Pinpoint the cell where the given text exists, returning its [X, Y] midpoint coordinate. 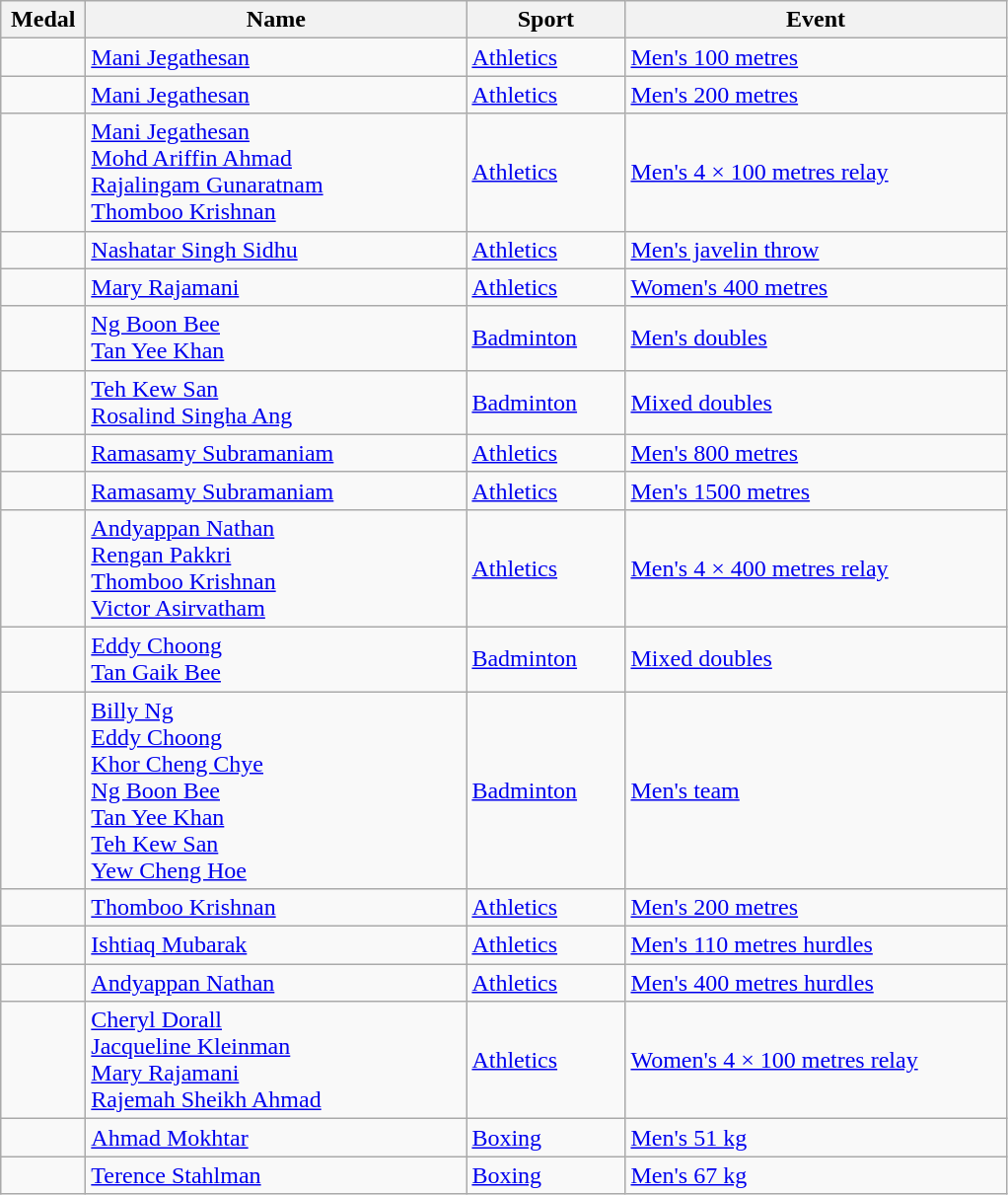
Men's javelin throw [816, 250]
Women's 400 metres [816, 287]
Men's 110 metres hurdles [816, 945]
Men's 4 × 100 metres relay [816, 172]
Andyappan NathanRengan PakkriThomboo KrishnanVictor Asirvatham [276, 568]
Nashatar Singh Sidhu [276, 250]
Cheryl DorallJacqueline KleinmanMary RajamaniRajemah Sheikh Ahmad [276, 1060]
Men's doubles [816, 337]
Men's 800 metres [816, 453]
Eddy ChoongTan Gaik Bee [276, 659]
Billy NgEddy ChoongKhor Cheng ChyeNg Boon BeeTan Yee KhanTeh Kew SanYew Cheng Hoe [276, 789]
Sport [546, 20]
Ishtiaq Mubarak [276, 945]
Men's 51 kg [816, 1138]
Men's 4 × 400 metres relay [816, 568]
Thomboo Krishnan [276, 908]
Mary Rajamani [276, 287]
Men's 100 metres [816, 57]
Men's 67 kg [816, 1175]
Terence Stahlman [276, 1175]
Andyappan Nathan [276, 983]
Medal [43, 20]
Mani JegathesanMohd Ariffin AhmadRajalingam GunaratnamThomboo Krishnan [276, 172]
Teh Kew SanRosalind Singha Ang [276, 403]
Men's 400 metres hurdles [816, 983]
Name [276, 20]
Women's 4 × 100 metres relay [816, 1060]
Ng Boon BeeTan Yee Khan [276, 337]
Event [816, 20]
Men's team [816, 789]
Men's 1500 metres [816, 490]
Ahmad Mokhtar [276, 1138]
